Output the (X, Y) coordinate of the center of the cell containing the given text.  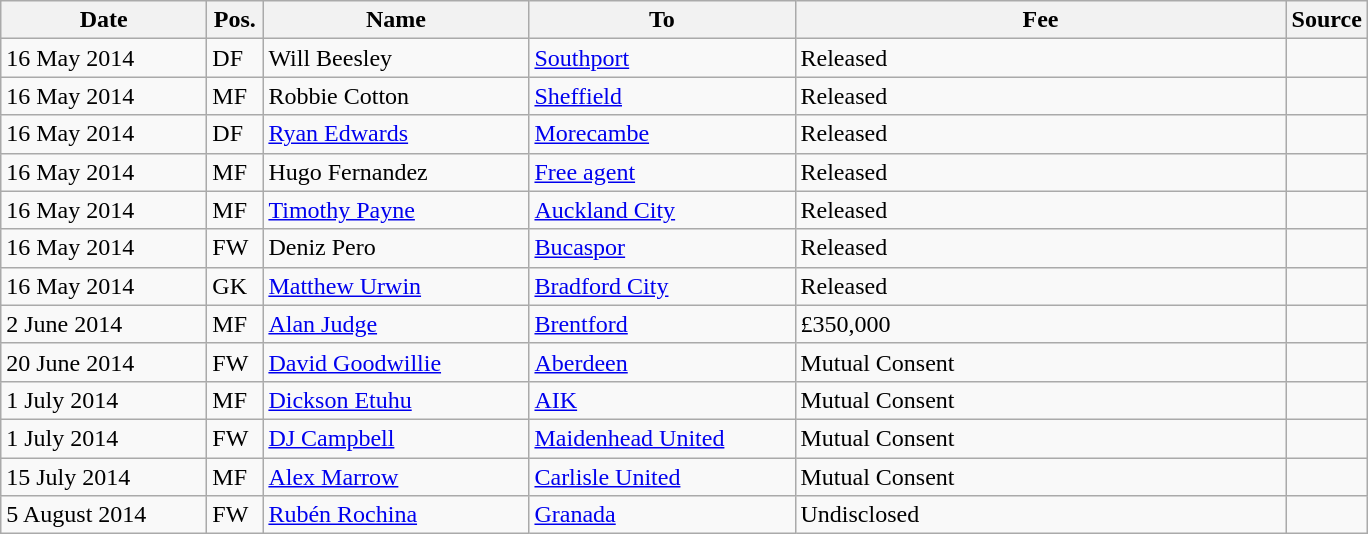
DJ Campbell (396, 438)
Fee (1040, 20)
Will Beesley (396, 58)
5 August 2014 (104, 515)
Aberdeen (662, 362)
Morecambe (662, 134)
Alan Judge (396, 324)
Source (1326, 20)
20 June 2014 (104, 362)
2 June 2014 (104, 324)
Timothy Payne (396, 210)
Undisclosed (1040, 515)
Bradford City (662, 286)
£350,000 (1040, 324)
Southport (662, 58)
GK (235, 286)
15 July 2014 (104, 477)
Brentford (662, 324)
Name (396, 20)
Rubén Rochina (396, 515)
AIK (662, 400)
Matthew Urwin (396, 286)
Robbie Cotton (396, 96)
David Goodwillie (396, 362)
Maidenhead United (662, 438)
Free agent (662, 172)
Alex Marrow (396, 477)
Date (104, 20)
Dickson Etuhu (396, 400)
Deniz Pero (396, 248)
Ryan Edwards (396, 134)
Sheffield (662, 96)
Pos. (235, 20)
Carlisle United (662, 477)
Bucaspor (662, 248)
Hugo Fernandez (396, 172)
To (662, 20)
Auckland City (662, 210)
Granada (662, 515)
